Output the [X, Y] coordinate of the center of the cell containing the given text.  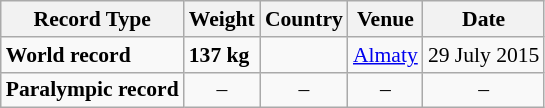
Venue [386, 19]
29 July 2015 [484, 55]
Almaty [386, 55]
137 kg [222, 55]
Paralympic record [92, 90]
Date [484, 19]
Country [304, 19]
Record Type [92, 19]
Weight [222, 19]
World record [92, 55]
